Search for the cell housing the specified text and yield its [X, Y] center coordinate. 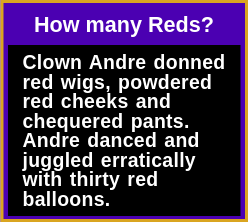
Clown Andre donnedred wigs, powderedred cheeks andchequered pants.Andre danced andjuggled erraticallywith thirty redballoons. [124, 130]
How many Reds? [124, 24]
